From the cell containing the given text, extract its center point as (x, y) coordinate. 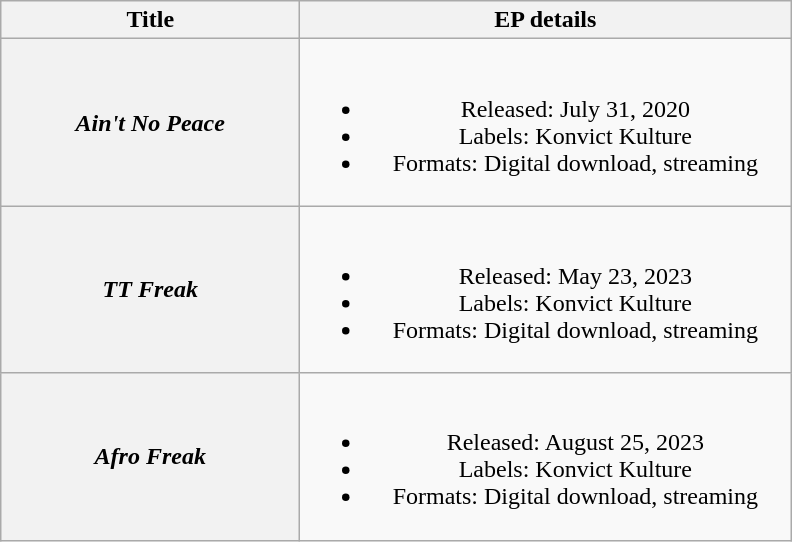
EP details (546, 20)
Released: August 25, 2023Labels: Konvict KultureFormats: Digital download, streaming (546, 456)
Ain't No Peace (150, 122)
TT Freak (150, 290)
Released: May 23, 2023Labels: Konvict KultureFormats: Digital download, streaming (546, 290)
Title (150, 20)
Released: July 31, 2020Labels: Konvict KultureFormats: Digital download, streaming (546, 122)
Afro Freak (150, 456)
